Output the (x, y) coordinate of the center of the cell containing the given text.  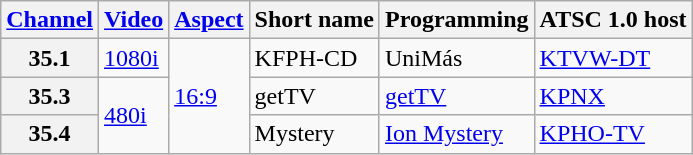
Ion Mystery (456, 134)
480i (134, 115)
Mystery (314, 134)
35.1 (50, 58)
Aspect (209, 20)
KPNX (613, 96)
KPHO-TV (613, 134)
Video (134, 20)
35.4 (50, 134)
Short name (314, 20)
Channel (50, 20)
UniMás (456, 58)
Programming (456, 20)
ATSC 1.0 host (613, 20)
16:9 (209, 96)
KFPH-CD (314, 58)
KTVW-DT (613, 58)
35.3 (50, 96)
1080i (134, 58)
